Search for the cell housing the specified text and yield its (x, y) center coordinate. 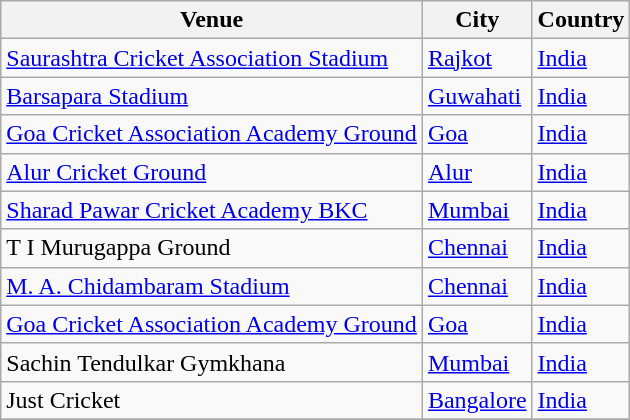
Alur (477, 172)
Sachin Tendulkar Gymkhana (212, 362)
Rajkot (477, 58)
Alur Cricket Ground (212, 172)
Barsapara Stadium (212, 96)
Guwahati (477, 96)
Bangalore (477, 400)
Venue (212, 20)
Country (581, 20)
Just Cricket (212, 400)
Sharad Pawar Cricket Academy BKC (212, 210)
M. A. Chidambaram Stadium (212, 286)
Saurashtra Cricket Association Stadium (212, 58)
T I Murugappa Ground (212, 248)
City (477, 20)
